Extract the [X, Y] coordinate from the center of the cell holding the provided text.  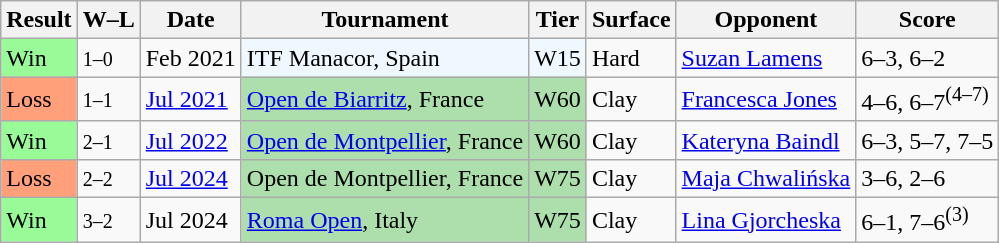
Roma Open, Italy [384, 220]
Opponent [766, 20]
1–1 [108, 100]
Suzan Lamens [766, 58]
Score [928, 20]
Tournament [384, 20]
W15 [558, 58]
Hard [631, 58]
W–L [108, 20]
ITF Manacor, Spain [384, 58]
2–2 [108, 178]
6–3, 5–7, 7–5 [928, 140]
3–2 [108, 220]
Jul 2021 [190, 100]
Date [190, 20]
Tier [558, 20]
Feb 2021 [190, 58]
6–3, 6–2 [928, 58]
4–6, 6–7(4–7) [928, 100]
Surface [631, 20]
2–1 [108, 140]
6–1, 7–6(3) [928, 220]
3–6, 2–6 [928, 178]
Open de Biarritz, France [384, 100]
Francesca Jones [766, 100]
Kateryna Baindl [766, 140]
Result [39, 20]
Lina Gjorcheska [766, 220]
1–0 [108, 58]
Jul 2022 [190, 140]
Maja Chwalińska [766, 178]
